For the text-containing cell, return its midpoint in (x, y) coordinate format. 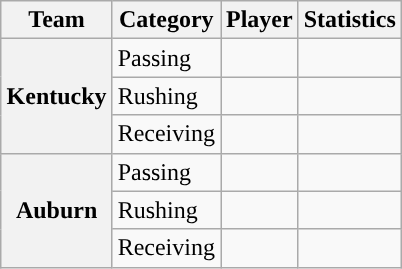
Player (259, 20)
Auburn (56, 210)
Kentucky (56, 96)
Statistics (350, 20)
Team (56, 20)
Category (166, 20)
